Return (X, Y) of the center of cell containing provided text 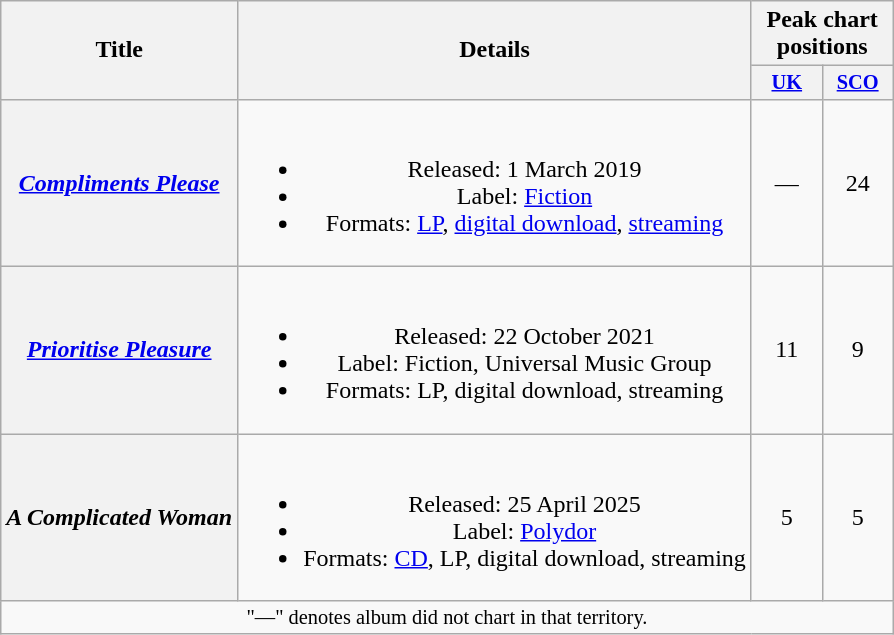
11 (786, 350)
"—" denotes album did not chart in that territory. (447, 618)
Released: 25 April 2025Label: PolydorFormats: CD, LP, digital download, streaming (495, 518)
SCO (858, 83)
Peak chart positions (822, 34)
Compliments Please (120, 182)
A Complicated Woman (120, 518)
Prioritise Pleasure (120, 350)
UK (786, 83)
24 (858, 182)
Released: 1 March 2019Label: FictionFormats: LP, digital download, streaming (495, 182)
9 (858, 350)
Title (120, 50)
Released: 22 October 2021Label: Fiction, Universal Music GroupFormats: LP, digital download, streaming (495, 350)
— (786, 182)
Details (495, 50)
